Return [X, Y] of the center of cell containing provided text 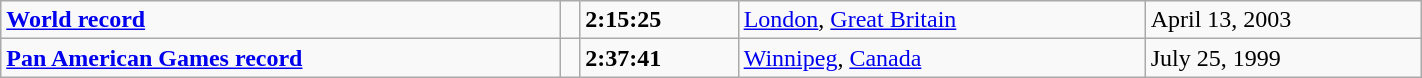
2:37:41 [659, 58]
July 25, 1999 [1283, 58]
Winnipeg, Canada [942, 58]
2:15:25 [659, 20]
London, Great Britain [942, 20]
World record [280, 20]
Pan American Games record [280, 58]
April 13, 2003 [1283, 20]
